Determine the [x, y] coordinate at the center of the cell enclosing the given text.  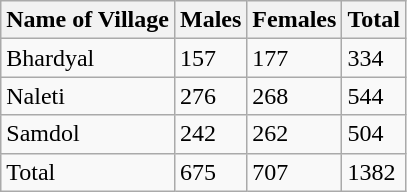
334 [374, 58]
544 [374, 96]
262 [294, 134]
Females [294, 20]
675 [210, 172]
Samdol [88, 134]
504 [374, 134]
1382 [374, 172]
Naleti [88, 96]
276 [210, 96]
157 [210, 58]
Name of Village [88, 20]
268 [294, 96]
177 [294, 58]
242 [210, 134]
Bhardyal [88, 58]
Males [210, 20]
707 [294, 172]
